Determine the (X, Y) coordinate at the center of the cell enclosing the given text.  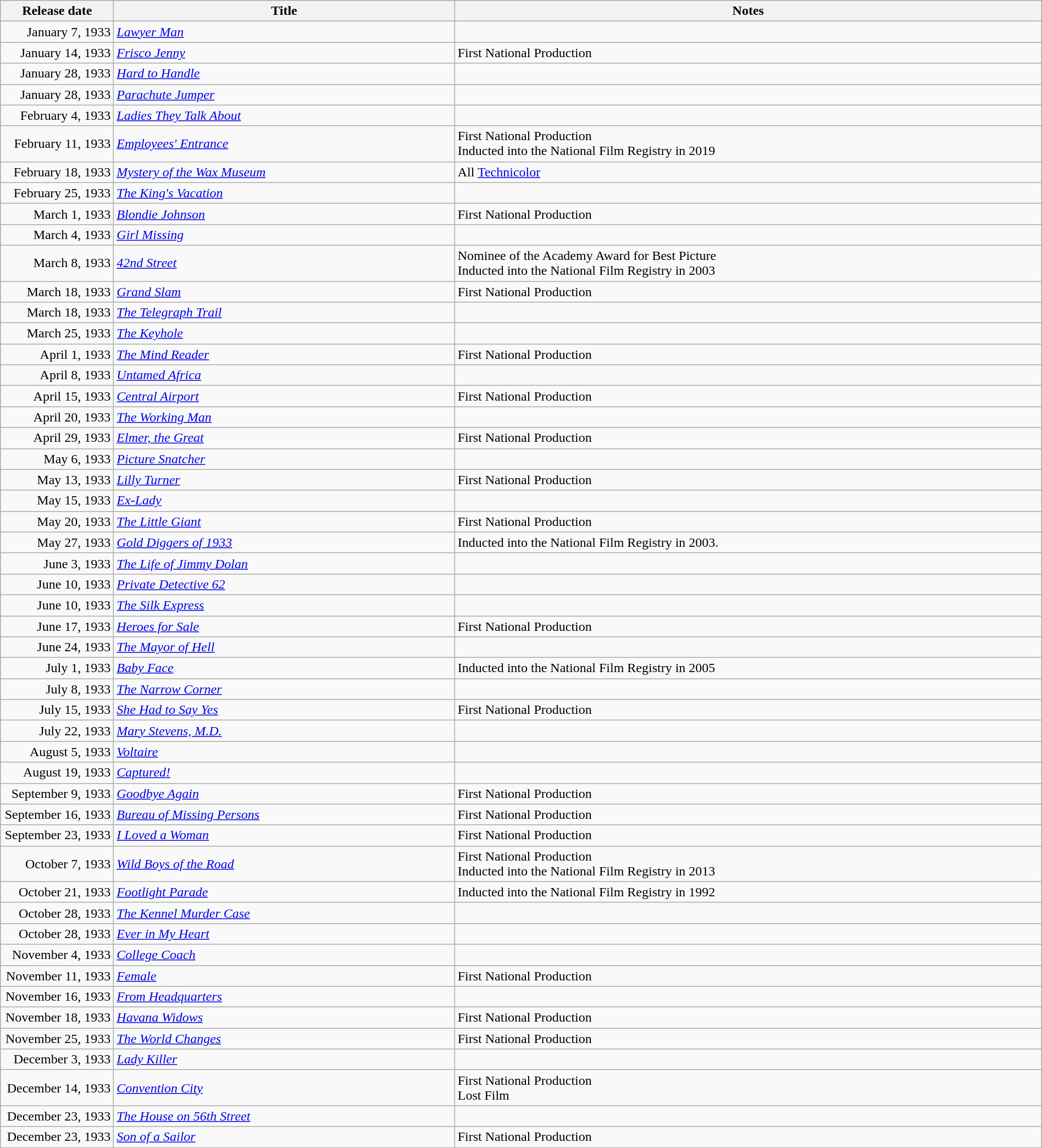
April 20, 1933 (57, 417)
June 17, 1933 (57, 626)
Mary Stevens, M.D. (284, 731)
Parachute Jumper (284, 95)
September 9, 1933 (57, 794)
The Narrow Corner (284, 689)
November 18, 1933 (57, 1018)
Mystery of the Wax Museum (284, 172)
The Working Man (284, 417)
March 4, 1933 (57, 235)
Havana Widows (284, 1018)
The World Changes (284, 1039)
Son of a Sailor (284, 1137)
Central Airport (284, 396)
Picture Snatcher (284, 459)
The Life of Jimmy Dolan (284, 563)
Lady Killer (284, 1060)
April 29, 1933 (57, 438)
First National ProductionInducted into the National Film Registry in 2013 (748, 864)
Elmer, the Great (284, 438)
Release date (57, 11)
March 8, 1933 (57, 263)
The King's Vacation (284, 193)
May 20, 1933 (57, 522)
June 3, 1933 (57, 563)
Title (284, 11)
March 1, 1933 (57, 214)
Hard to Handle (284, 74)
May 27, 1933 (57, 542)
February 25, 1933 (57, 193)
July 8, 1933 (57, 689)
Inducted into the National Film Registry in 2005 (748, 668)
July 22, 1933 (57, 731)
Gold Diggers of 1933 (284, 542)
August 5, 1933 (57, 752)
42nd Street (284, 263)
May 15, 1933 (57, 501)
All Technicolor (748, 172)
Inducted into the National Film Registry in 1992 (748, 892)
November 16, 1933 (57, 997)
The Keyhole (284, 334)
Private Detective 62 (284, 584)
Blondie Johnson (284, 214)
Wild Boys of the Road (284, 864)
The Telegraph Trail (284, 313)
Inducted into the National Film Registry in 2003. (748, 542)
September 16, 1933 (57, 814)
First National ProductionInducted into the National Film Registry in 2019 (748, 144)
November 11, 1933 (57, 975)
Grand Slam (284, 292)
March 25, 1933 (57, 334)
The Silk Express (284, 605)
The Little Giant (284, 522)
Bureau of Missing Persons (284, 814)
April 15, 1933 (57, 396)
June 24, 1933 (57, 647)
Convention City (284, 1088)
Employees' Entrance (284, 144)
She Had to Say Yes (284, 710)
November 4, 1933 (57, 955)
September 23, 1933 (57, 835)
Captured! (284, 773)
Female (284, 975)
October 21, 1933 (57, 892)
Ex-Lady (284, 501)
Voltaire (284, 752)
November 25, 1933 (57, 1039)
Frisco Jenny (284, 53)
Lawyer Man (284, 32)
December 14, 1933 (57, 1088)
Lilly Turner (284, 480)
From Headquarters (284, 997)
Notes (748, 11)
The House on 56th Street (284, 1116)
July 1, 1933 (57, 668)
Nominee of the Academy Award for Best PictureInducted into the National Film Registry in 2003 (748, 263)
Ladies They Talk About (284, 115)
I Loved a Woman (284, 835)
May 13, 1933 (57, 480)
August 19, 1933 (57, 773)
February 4, 1933 (57, 115)
Heroes for Sale (284, 626)
The Kennel Murder Case (284, 913)
College Coach (284, 955)
January 14, 1933 (57, 53)
Untamed Africa (284, 375)
May 6, 1933 (57, 459)
December 3, 1933 (57, 1060)
October 7, 1933 (57, 864)
Goodbye Again (284, 794)
Footlight Parade (284, 892)
February 18, 1933 (57, 172)
February 11, 1933 (57, 144)
The Mind Reader (284, 354)
April 1, 1933 (57, 354)
Girl Missing (284, 235)
July 15, 1933 (57, 710)
April 8, 1933 (57, 375)
The Mayor of Hell (284, 647)
Baby Face (284, 668)
First National ProductionLost Film (748, 1088)
January 7, 1933 (57, 32)
Ever in My Heart (284, 934)
